For the text-containing cell, return its midpoint in [x, y] coordinate format. 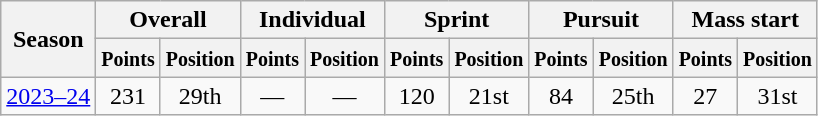
231 [128, 96]
31st [778, 96]
Sprint [456, 20]
Mass start [745, 20]
25th [633, 96]
27 [705, 96]
Pursuit [601, 20]
29th [200, 96]
Season [48, 39]
84 [561, 96]
2023–24 [48, 96]
120 [416, 96]
21st [489, 96]
Overall [168, 20]
Individual [312, 20]
